Provide the [x, y] coordinate of the cell's center where the given text is located.  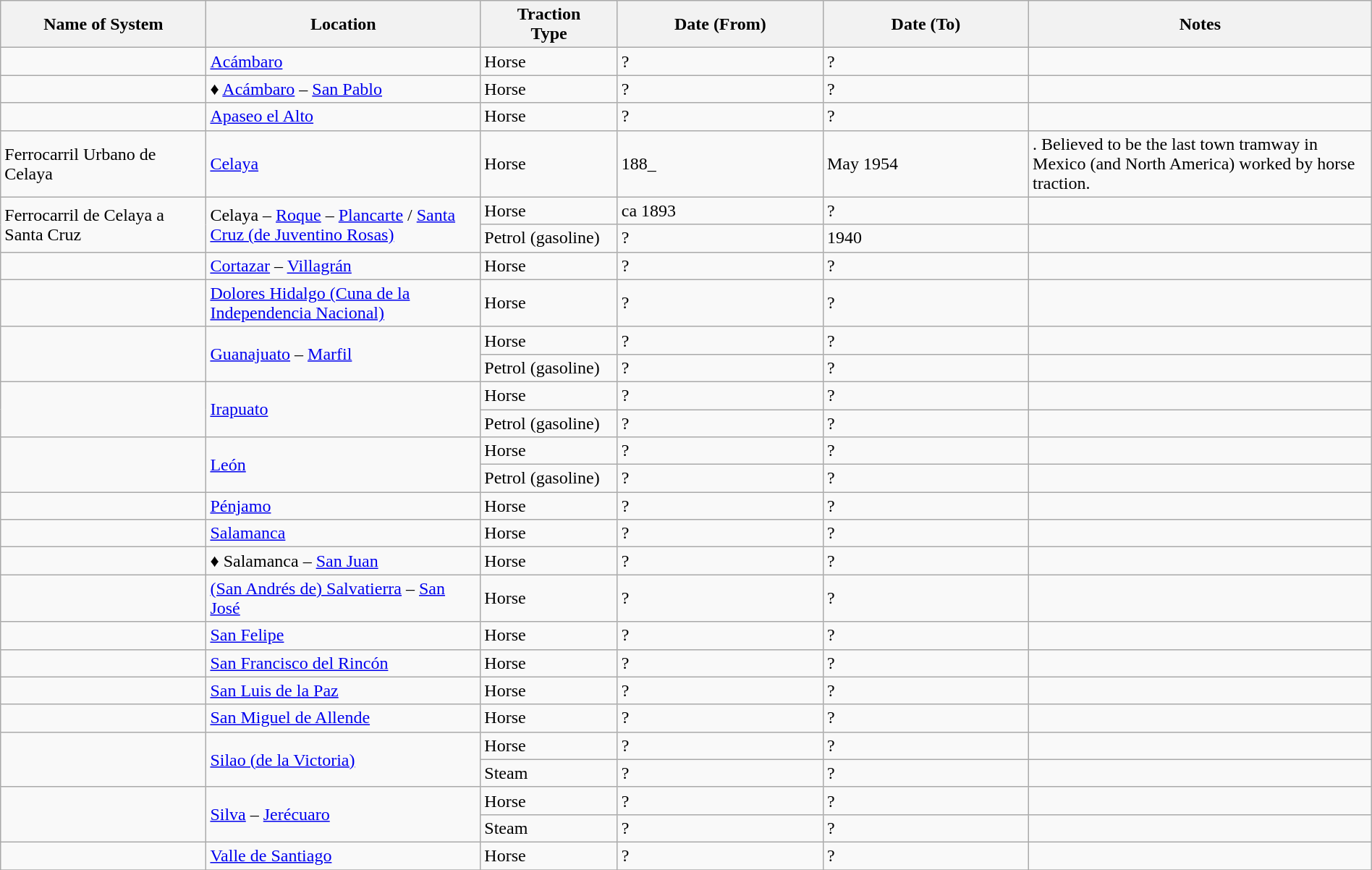
Apaseo el Alto [343, 117]
Cortazar – Villagrán [343, 266]
1940 [926, 238]
Ferrocarril Urbano de Celaya [103, 164]
San Francisco del Rincón [343, 663]
(San Andrés de) Salvatierra – San José [343, 598]
♦ Salamanca – San Juan [343, 561]
Celaya – Roque – Plancarte / Santa Cruz (de Juventino Rosas) [343, 224]
San Luis de la Paz [343, 690]
May 1954 [926, 164]
188_ [720, 164]
Location [343, 25]
Silao (de la Victoria) [343, 759]
TractionType [549, 25]
Silva – Jerécuaro [343, 814]
ca 1893 [720, 211]
Celaya [343, 164]
Guanajuato – Marfil [343, 354]
León [343, 465]
Acámbaro [343, 62]
Date (To) [926, 25]
Dolores Hidalgo (Cuna de la Independencia Nacional) [343, 303]
Salamanca [343, 533]
Pénjamo [343, 506]
Name of System [103, 25]
Notes [1200, 25]
♦ Acámbaro – San Pablo [343, 89]
San Felipe [343, 635]
Ferrocarril de Celaya a Santa Cruz [103, 224]
Valle de Santiago [343, 856]
San Miguel de Allende [343, 718]
. Believed to be the last town tramway in Mexico (and North America) worked by horse traction. [1200, 164]
Date (From) [720, 25]
Irapuato [343, 409]
